For the text-containing cell, return its midpoint in (X, Y) coordinate format. 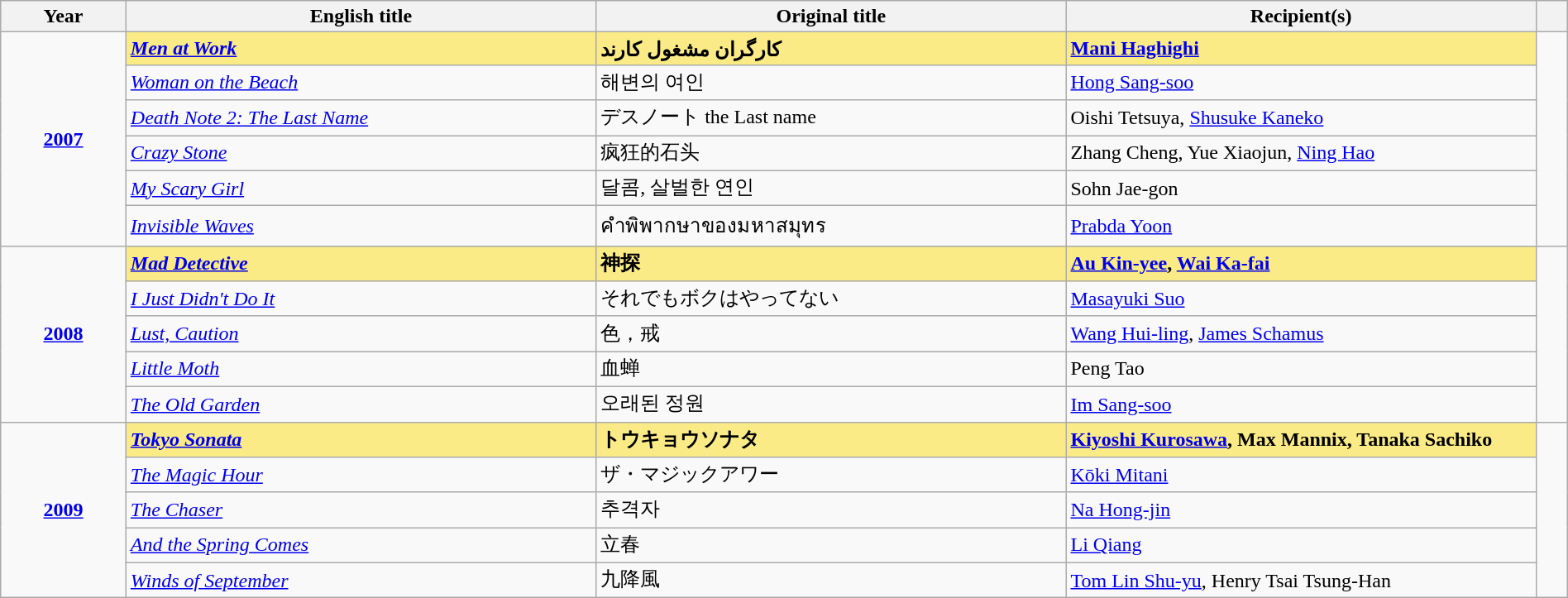
추격자 (831, 509)
Winds of September (361, 581)
Woman on the Beach (361, 83)
Kōki Mitani (1301, 475)
Men at Work (361, 49)
2009 (64, 509)
My Scary Girl (361, 189)
Original title (831, 17)
오래된 정원 (831, 404)
2008 (64, 334)
デスノート the Last name (831, 117)
ザ・マジックアワー (831, 475)
九降風 (831, 581)
Kiyoshi Kurosawa, Max Mannix, Tanaka Sachiko (1301, 440)
English title (361, 17)
Wang Hui-ling, James Schamus (1301, 334)
คำพิพากษาของมหาสมุทร (831, 227)
Peng Tao (1301, 369)
Prabda Yoon (1301, 227)
Tokyo Sonata (361, 440)
Recipient(s) (1301, 17)
Invisible Waves (361, 227)
The Old Garden (361, 404)
それでもボクはやってない (831, 299)
立春 (831, 546)
Hong Sang-soo (1301, 83)
Oishi Tetsuya, Shusuke Kaneko (1301, 117)
Mani Haghighi (1301, 49)
Au Kin-yee, Wai Ka-fai (1301, 263)
Zhang Cheng, Yue Xiaojun, Ning Hao (1301, 154)
Na Hong-jin (1301, 509)
色，戒 (831, 334)
疯狂的石头 (831, 154)
And the Spring Comes (361, 546)
달콤, 살벌한 연인 (831, 189)
Lust, Caution (361, 334)
Masayuki Suo (1301, 299)
神探 (831, 263)
Tom Lin Shu-yu, Henry Tsai Tsung-Han (1301, 581)
Li Qiang (1301, 546)
血蝉 (831, 369)
Year (64, 17)
I Just Didn't Do It (361, 299)
해변의 여인 (831, 83)
کارگران مشغول کارند (831, 49)
トウキョウソナタ (831, 440)
Death Note 2: The Last Name (361, 117)
Sohn Jae-gon (1301, 189)
Mad Detective (361, 263)
The Chaser (361, 509)
Little Moth (361, 369)
The Magic Hour (361, 475)
Im Sang-soo (1301, 404)
Crazy Stone (361, 154)
2007 (64, 139)
